Locate the cell with the specified text and output its [X, Y] center coordinate. 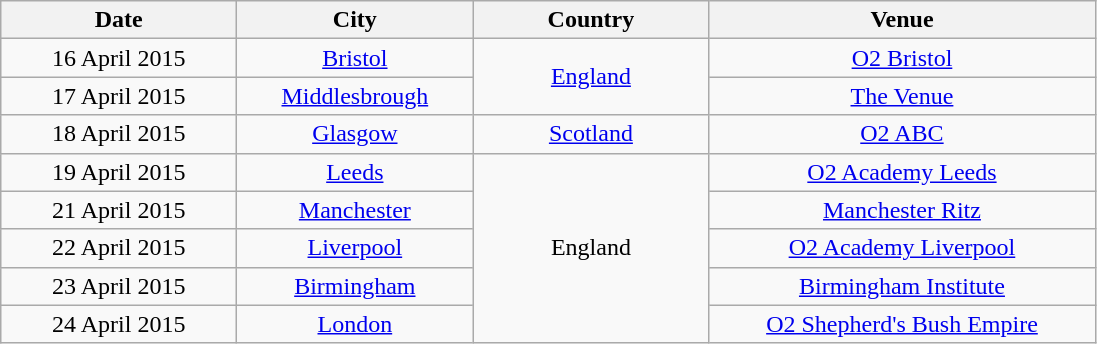
Glasgow [355, 134]
17 April 2015 [119, 96]
Birmingham Institute [902, 286]
City [355, 20]
Venue [902, 20]
Middlesbrough [355, 96]
Manchester Ritz [902, 210]
Country [591, 20]
22 April 2015 [119, 248]
23 April 2015 [119, 286]
The Venue [902, 96]
Date [119, 20]
O2 Bristol [902, 58]
Manchester [355, 210]
24 April 2015 [119, 324]
16 April 2015 [119, 58]
Liverpool [355, 248]
O2 Shepherd's Bush Empire [902, 324]
O2 ABC [902, 134]
Scotland [591, 134]
London [355, 324]
19 April 2015 [119, 172]
21 April 2015 [119, 210]
Leeds [355, 172]
O2 Academy Leeds [902, 172]
Bristol [355, 58]
O2 Academy Liverpool [902, 248]
Birmingham [355, 286]
18 April 2015 [119, 134]
